From the cell containing the given text, extract its center point as [x, y] coordinate. 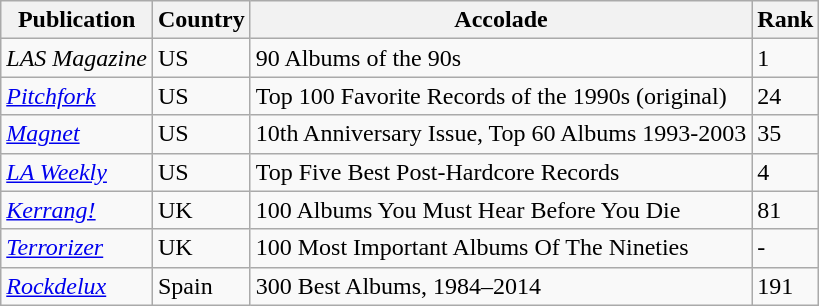
Country [201, 20]
Pitchfork [77, 96]
1 [786, 58]
191 [786, 286]
- [786, 248]
Publication [77, 20]
35 [786, 134]
81 [786, 210]
Spain [201, 286]
24 [786, 96]
Rank [786, 20]
300 Best Albums, 1984–2014 [501, 286]
LA Weekly [77, 172]
Top 100 Favorite Records of the 1990s (original) [501, 96]
Rockdelux [77, 286]
LAS Magazine [77, 58]
100 Most Important Albums Of The Nineties [501, 248]
Magnet [77, 134]
Accolade [501, 20]
Terrorizer [77, 248]
90 Albums of the 90s [501, 58]
10th Anniversary Issue, Top 60 Albums 1993-2003 [501, 134]
100 Albums You Must Hear Before You Die [501, 210]
4 [786, 172]
Top Five Best Post-Hardcore Records [501, 172]
Kerrang! [77, 210]
